Capture the cell that displays the provided text and extract its (X, Y) central coordinate. 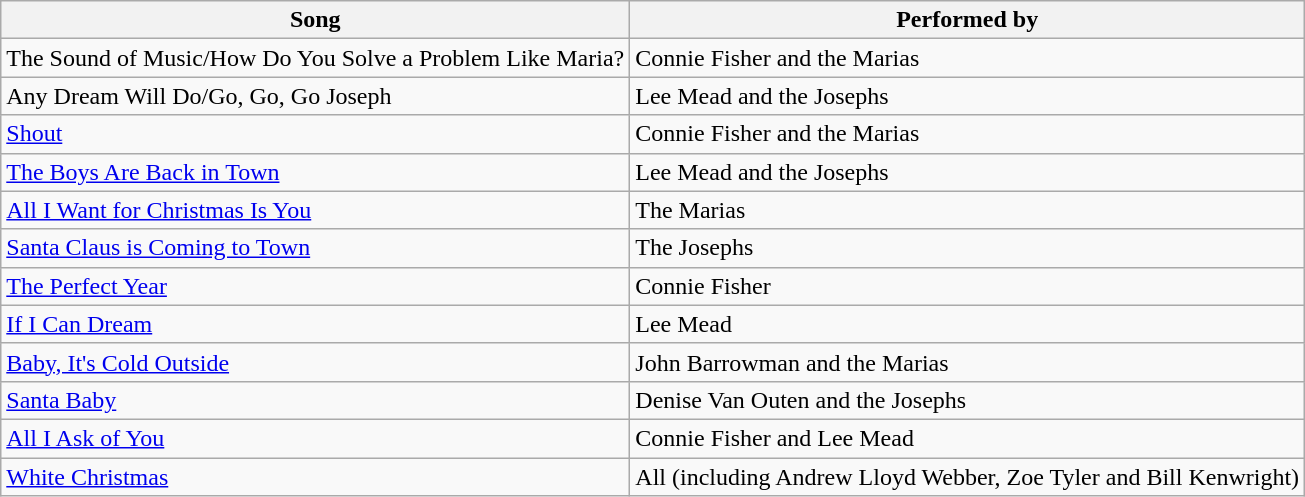
All (including Andrew Lloyd Webber, Zoe Tyler and Bill Kenwright) (968, 477)
The Perfect Year (316, 286)
If I Can Dream (316, 324)
Song (316, 20)
Baby, It's Cold Outside (316, 362)
The Josephs (968, 248)
John Barrowman and the Marias (968, 362)
White Christmas (316, 477)
The Boys Are Back in Town (316, 172)
All I Want for Christmas Is You (316, 210)
Connie Fisher and Lee Mead (968, 438)
Performed by (968, 20)
Connie Fisher (968, 286)
All I Ask of You (316, 438)
Santa Baby (316, 400)
The Sound of Music/How Do You Solve a Problem Like Maria? (316, 58)
Lee Mead (968, 324)
Any Dream Will Do/Go, Go, Go Joseph (316, 96)
The Marias (968, 210)
Shout (316, 134)
Denise Van Outen and the Josephs (968, 400)
Santa Claus is Coming to Town (316, 248)
